From the cell containing the given text, extract its center point as [x, y] coordinate. 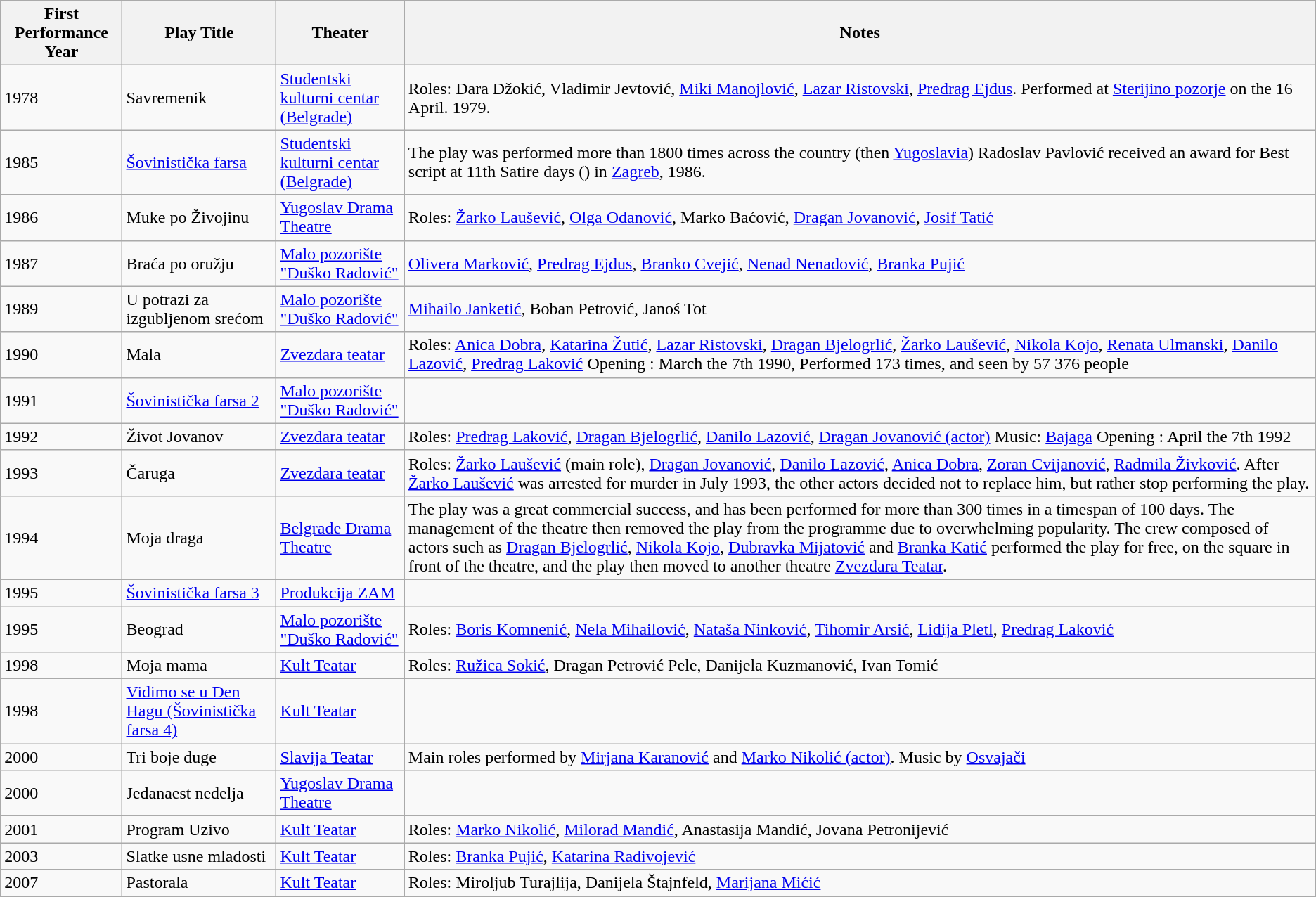
U potrazi za izgubljenom srećom [200, 309]
1986 [62, 218]
Šovinistička farsa 3 [200, 593]
Roles: Ružica Sokić, Dragan Petrović Pele, Danijela Kuzmanović, Ivan Tomić [860, 666]
Theater [340, 33]
Šovinistička farsa [200, 162]
1989 [62, 309]
Beograd [200, 628]
1985 [62, 162]
2001 [62, 830]
Čaruga [200, 472]
Roles: Žarko Laušević, Olga Odanović, Marko Baćović, Dragan Jovanović, Josif Tatić [860, 218]
Roles: Branka Pujić, Katarina Radivojević [860, 856]
1993 [62, 472]
Mala [200, 354]
Notes [860, 33]
1991 [62, 401]
2003 [62, 856]
Olivera Marković, Predrag Ejdus, Branko Cvejić, Nenad Nenadović, Branka Pujić [860, 263]
Slatke usne mladosti [200, 856]
Moja draga [200, 537]
Braća po oružju [200, 263]
1992 [62, 437]
Život Jovanov [200, 437]
Slavija Teatar [340, 757]
Roles: Marko Nikolić, Milorad Mandić, Anastasija Mandić, Jovana Petronijević [860, 830]
Muke po Živojinu [200, 218]
1994 [62, 537]
Program Uzivo [200, 830]
1987 [62, 263]
1978 [62, 98]
1990 [62, 354]
Mihailo Janketić, Boban Petrović, Janoś Tot [860, 309]
Roles: Dara Džokić, Vladimir Jevtović, Miki Manojlović, Lazar Ristovski, Predrag Ejdus. Performed at Sterijino pozorje on the 16 April. 1979. [860, 98]
Moja mama [200, 666]
First Performance Year [62, 33]
Savremenik [200, 98]
Main roles performed by Mirjana Karanović and Marko Nikolić (actor). Music by Osvajači [860, 757]
2007 [62, 883]
Belgrade Drama Theatre [340, 537]
Vidimo se u Den Hagu (Šovinistička farsa 4) [200, 711]
Pastorala [200, 883]
Play Title [200, 33]
Šovinistička farsa 2 [200, 401]
Jedanaest nedelja [200, 793]
Roles: Miroljub Turajlija, Danijela Štajnfeld, Marijana Mićić [860, 883]
Roles: Boris Komnenić, Nela Mihailović, Nataša Ninković, Tihomir Arsić, Lidija Pletl, Predrag Laković [860, 628]
Produkcija ZAM [340, 593]
Roles: Predrag Laković, Dragan Bjelogrlić, Danilo Lazović, Dragan Jovanović (actor) Music: Bajaga Opening : April the 7th 1992 [860, 437]
Tri boje duge [200, 757]
